Find where the given text appears and provide that cell's center as (X, Y) coordinate. 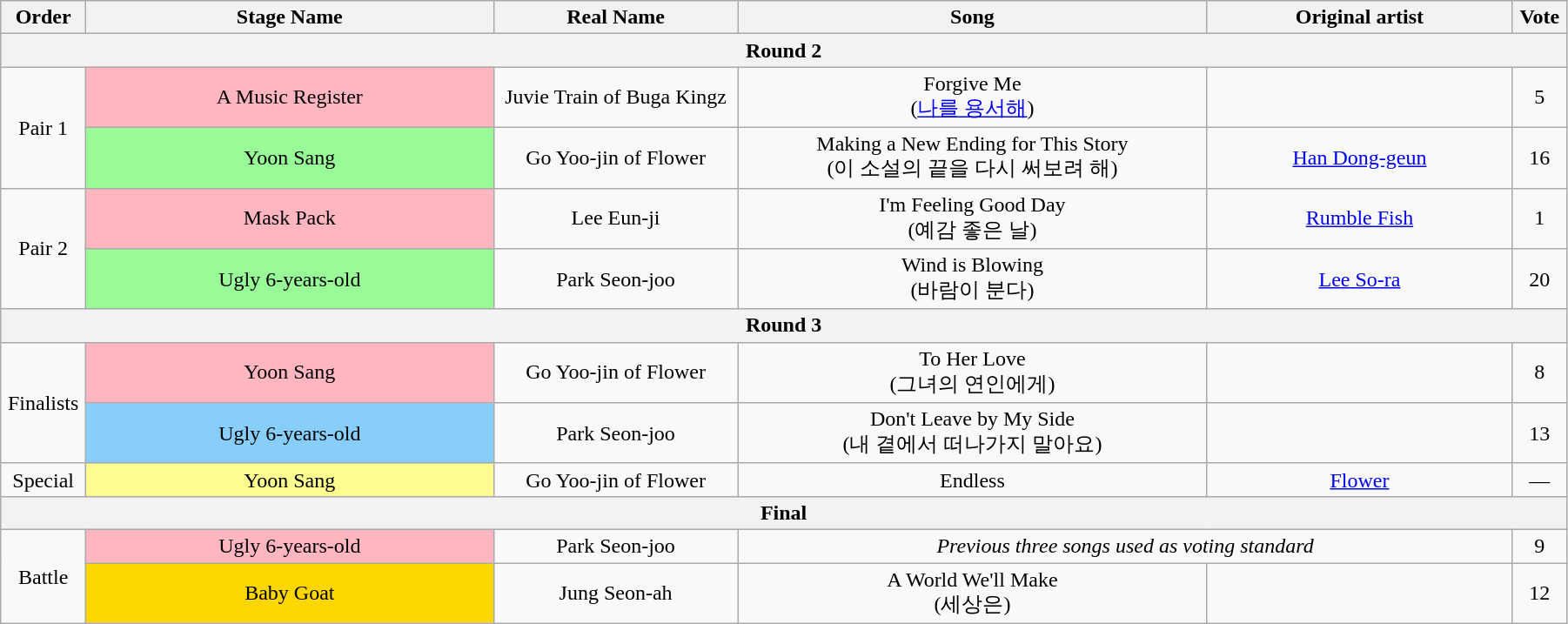
Battle (44, 576)
8 (1539, 372)
Order (44, 17)
Lee Eun-ji (616, 218)
Making a New Ending for This Story(이 소설의 끝을 다시 써보려 해) (973, 158)
Song (973, 17)
Round 3 (784, 325)
Special (44, 480)
Stage Name (290, 17)
Round 2 (784, 50)
Pair 1 (44, 127)
9 (1539, 546)
Previous three songs used as voting standard (1125, 546)
16 (1539, 158)
Vote (1539, 17)
Finalists (44, 402)
Wind is Blowing(바람이 분다) (973, 279)
Forgive Me(나를 용서해) (973, 97)
20 (1539, 279)
13 (1539, 433)
Juvie Train of Buga Kingz (616, 97)
A Music Register (290, 97)
12 (1539, 593)
A World We'll Make(세상은) (973, 593)
Flower (1359, 480)
Real Name (616, 17)
Don't Leave by My Side(내 곁에서 떠나가지 말아요) (973, 433)
Original artist (1359, 17)
Jung Seon-ah (616, 593)
Mask Pack (290, 218)
To Her Love(그녀의 연인에게) (973, 372)
Lee So-ra (1359, 279)
5 (1539, 97)
Baby Goat (290, 593)
— (1539, 480)
Endless (973, 480)
Han Dong-geun (1359, 158)
1 (1539, 218)
Rumble Fish (1359, 218)
I'm Feeling Good Day(예감 좋은 날) (973, 218)
Pair 2 (44, 249)
Final (784, 513)
